Return (X, Y) of the center of cell containing provided text 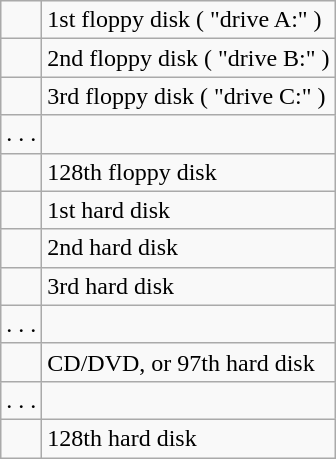
CD/DVD, or 97th hard disk (188, 362)
1st floppy disk ( "drive A:" ) (188, 20)
128th hard disk (188, 438)
2nd hard disk (188, 248)
1st hard disk (188, 210)
2nd floppy disk ( "drive B:" ) (188, 58)
128th floppy disk (188, 172)
3rd hard disk (188, 286)
3rd floppy disk ( "drive C:" ) (188, 96)
